From the cell containing the given text, extract its center point as (x, y) coordinate. 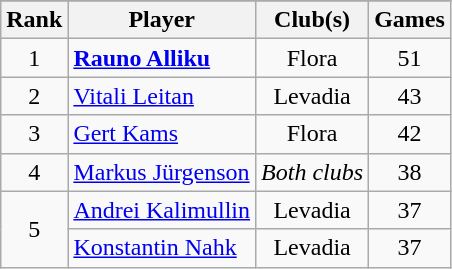
Vitali Leitan (162, 96)
1 (34, 58)
43 (410, 96)
Club(s) (312, 20)
5 (34, 229)
Both clubs (312, 172)
Player (162, 20)
2 (34, 96)
3 (34, 134)
Gert Kams (162, 134)
4 (34, 172)
Rank (34, 20)
Markus Jürgenson (162, 172)
Andrei Kalimullin (162, 210)
Rauno Alliku (162, 58)
Konstantin Nahk (162, 248)
38 (410, 172)
42 (410, 134)
51 (410, 58)
Games (410, 20)
